Pinpoint the cell where the given text exists, returning its [x, y] midpoint coordinate. 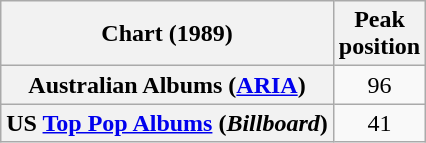
US Top Pop Albums (Billboard) [168, 123]
Chart (1989) [168, 34]
96 [379, 85]
41 [379, 123]
Australian Albums (ARIA) [168, 85]
Peakposition [379, 34]
